Capture the cell that displays the provided text and extract its [x, y] central coordinate. 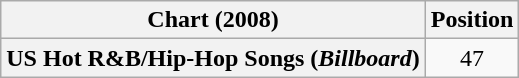
Position [472, 20]
47 [472, 58]
Chart (2008) [213, 20]
US Hot R&B/Hip-Hop Songs (Billboard) [213, 58]
